Find where the given text appears and provide that cell's center as [x, y] coordinate. 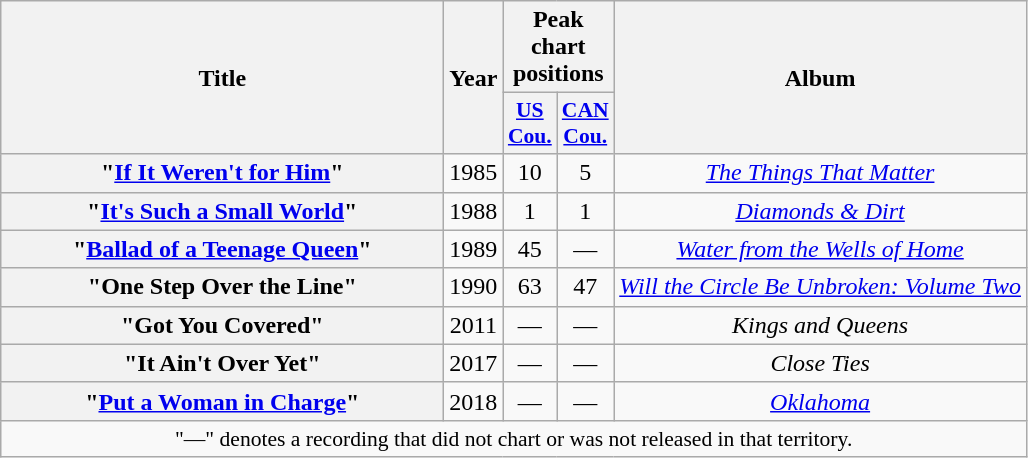
1989 [474, 249]
5 [586, 173]
"It Ain't Over Yet" [222, 363]
Will the Circle Be Unbroken: Volume Two [820, 287]
10 [530, 173]
1985 [474, 173]
63 [530, 287]
45 [530, 249]
Peak chartpositions [558, 47]
"—" denotes a recording that did not chart or was not released in that territory. [514, 438]
"One Step Over the Line" [222, 287]
The Things That Matter [820, 173]
Year [474, 78]
Close Ties [820, 363]
Album [820, 78]
"Ballad of a Teenage Queen" [222, 249]
1990 [474, 287]
Kings and Queens [820, 325]
2017 [474, 363]
Title [222, 78]
47 [586, 287]
Oklahoma [820, 401]
"It's Such a Small World" [222, 211]
"Put a Woman in Charge" [222, 401]
Diamonds & Dirt [820, 211]
Water from the Wells of Home [820, 249]
CANCou. [586, 124]
"If It Weren't for Him" [222, 173]
"Got You Covered" [222, 325]
2018 [474, 401]
USCou. [530, 124]
2011 [474, 325]
1988 [474, 211]
